Locate the cell with the specified text and output its (X, Y) center coordinate. 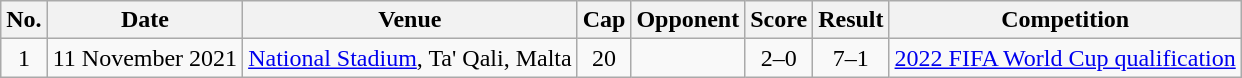
20 (604, 58)
11 November 2021 (144, 58)
Cap (604, 20)
7–1 (851, 58)
No. (24, 20)
2022 FIFA World Cup qualification (1065, 58)
Score (779, 20)
Opponent (688, 20)
2–0 (779, 58)
Venue (410, 20)
Date (144, 20)
1 (24, 58)
Result (851, 20)
National Stadium, Ta' Qali, Malta (410, 58)
Competition (1065, 20)
